Locate the cell with the specified text and output its (X, Y) center coordinate. 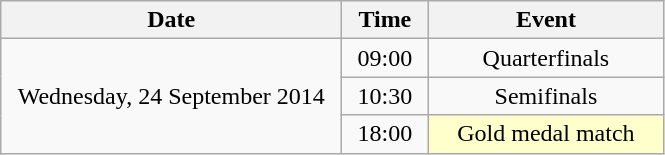
Gold medal match (546, 134)
09:00 (385, 58)
Date (172, 20)
Event (546, 20)
Wednesday, 24 September 2014 (172, 96)
Time (385, 20)
10:30 (385, 96)
18:00 (385, 134)
Quarterfinals (546, 58)
Semifinals (546, 96)
